Search for the cell housing the specified text and yield its [X, Y] center coordinate. 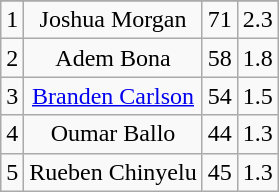
Joshua Morgan [113, 20]
5 [12, 172]
1.8 [258, 58]
2.3 [258, 20]
Rueben Chinyelu [113, 172]
44 [220, 134]
45 [220, 172]
Branden Carlson [113, 96]
54 [220, 96]
4 [12, 134]
2 [12, 58]
1.5 [258, 96]
Oumar Ballo [113, 134]
1 [12, 20]
3 [12, 96]
58 [220, 58]
Adem Bona [113, 58]
71 [220, 20]
